Extract the (X, Y) coordinate from the center of the cell holding the provided text.  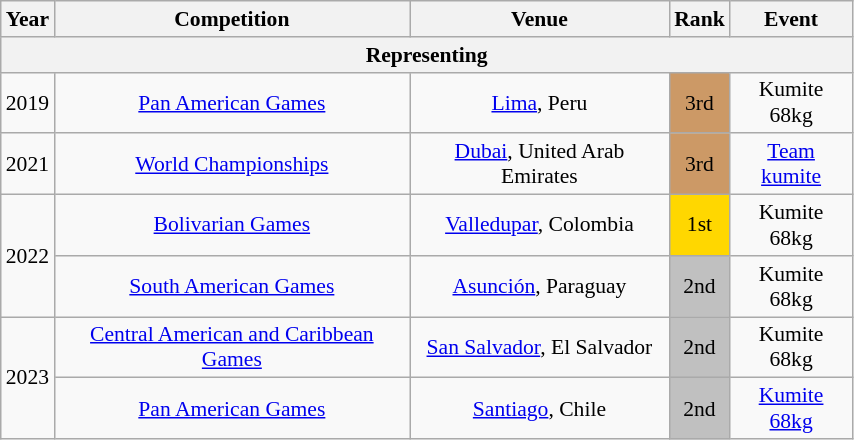
Representing (427, 55)
Dubai, United Arab Emirates (540, 164)
Bolivarian Games (232, 226)
Competition (232, 19)
Event (792, 19)
Santiago, Chile (540, 408)
Valledupar, Colombia (540, 226)
2019 (28, 102)
Asunción, Paraguay (540, 286)
1st (700, 226)
Team kumite (792, 164)
Year (28, 19)
Rank (700, 19)
2022 (28, 256)
2023 (28, 378)
South American Games (232, 286)
2021 (28, 164)
San Salvador, El Salvador (540, 348)
World Championships (232, 164)
Central American and Caribbean Games (232, 348)
Lima, Peru (540, 102)
Venue (540, 19)
